Return [X, Y] of the center of cell containing provided text 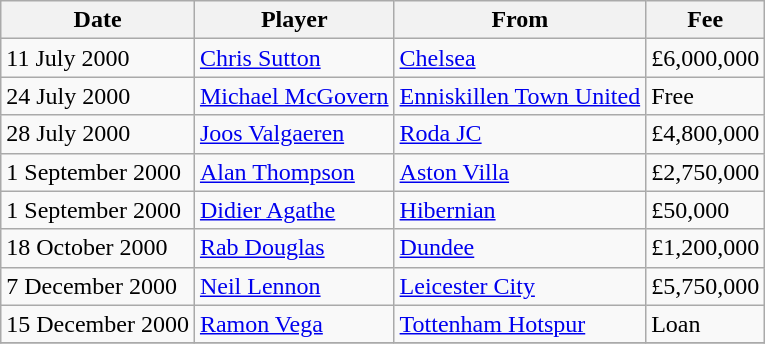
From [520, 20]
£50,000 [706, 210]
£4,800,000 [706, 134]
Joos Valgaeren [294, 134]
11 July 2000 [98, 58]
Dundee [520, 248]
Free [706, 96]
Chelsea [520, 58]
£2,750,000 [706, 172]
Chris Sutton [294, 58]
Fee [706, 20]
Rab Douglas [294, 248]
18 October 2000 [98, 248]
24 July 2000 [98, 96]
Michael McGovern [294, 96]
Alan Thompson [294, 172]
£5,750,000 [706, 286]
Loan [706, 324]
Date [98, 20]
£6,000,000 [706, 58]
28 July 2000 [98, 134]
Aston Villa [520, 172]
15 December 2000 [98, 324]
Neil Lennon [294, 286]
£1,200,000 [706, 248]
Ramon Vega [294, 324]
Didier Agathe [294, 210]
Leicester City [520, 286]
Enniskillen Town United [520, 96]
7 December 2000 [98, 286]
Roda JC [520, 134]
Player [294, 20]
Hibernian [520, 210]
Tottenham Hotspur [520, 324]
